Extract the (X, Y) coordinate from the center of the cell holding the provided text.  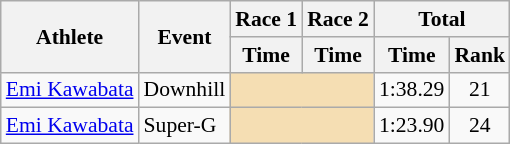
Super-G (185, 126)
Event (185, 36)
Race 2 (338, 19)
Race 1 (266, 19)
21 (480, 90)
Athlete (70, 36)
24 (480, 126)
Downhill (185, 90)
Total (442, 19)
Rank (480, 55)
1:23.90 (412, 126)
1:38.29 (412, 90)
